Locate the cell with the specified text and output its [X, Y] center coordinate. 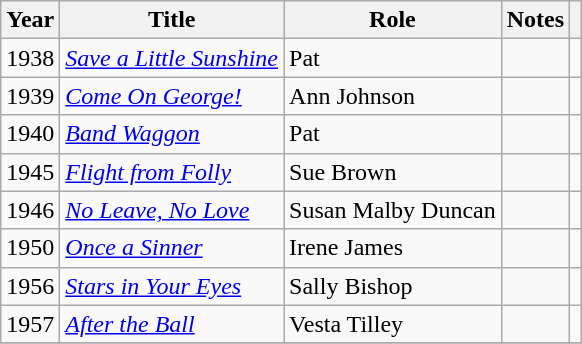
Once a Sinner [172, 248]
Save a Little Sunshine [172, 58]
1938 [30, 58]
Year [30, 20]
Irene James [393, 248]
Sally Bishop [393, 286]
1956 [30, 286]
1939 [30, 96]
Title [172, 20]
Come On George! [172, 96]
1950 [30, 248]
Notes [535, 20]
No Leave, No Love [172, 210]
Susan Malby Duncan [393, 210]
1957 [30, 324]
Vesta Tilley [393, 324]
Stars in Your Eyes [172, 286]
Role [393, 20]
After the Ball [172, 324]
1940 [30, 134]
Sue Brown [393, 172]
1946 [30, 210]
Ann Johnson [393, 96]
Flight from Folly [172, 172]
1945 [30, 172]
Band Waggon [172, 134]
